Extract the (x, y) coordinate from the center of the cell holding the provided text.  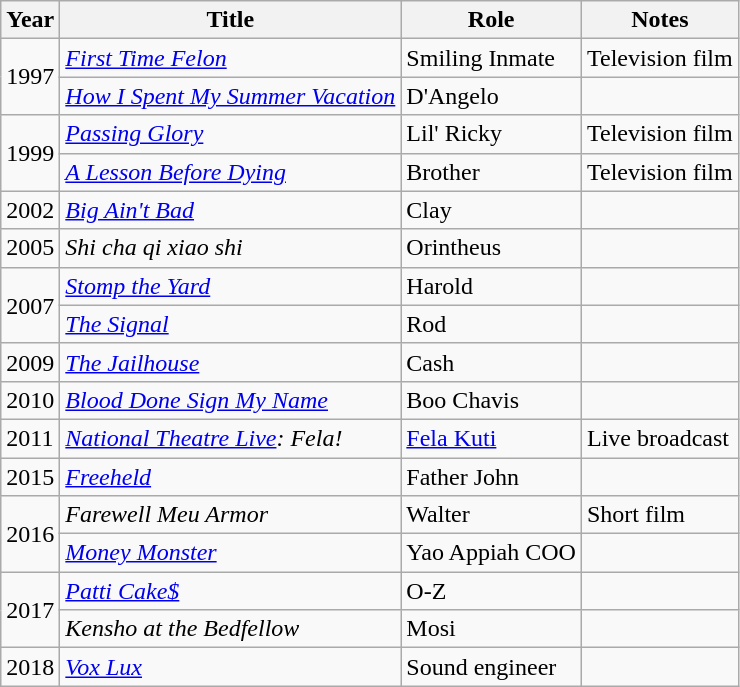
Shi cha qi xiao shi (230, 248)
Freeheld (230, 477)
Stomp the Yard (230, 286)
Father John (492, 477)
2017 (30, 610)
2015 (30, 477)
2011 (30, 438)
Live broadcast (660, 438)
Mosi (492, 629)
Boo Chavis (492, 400)
Farewell Meu Armor (230, 515)
Walter (492, 515)
Smiling Inmate (492, 58)
Role (492, 20)
1997 (30, 77)
The Signal (230, 324)
The Jailhouse (230, 362)
Patti Cake$ (230, 591)
Harold (492, 286)
Year (30, 20)
Passing Glory (230, 134)
Vox Lux (230, 667)
Lil' Ricky (492, 134)
First Time Felon (230, 58)
Big Ain't Bad (230, 210)
Clay (492, 210)
D'Angelo (492, 96)
Notes (660, 20)
2010 (30, 400)
A Lesson Before Dying (230, 172)
Cash (492, 362)
Kensho at the Bedfellow (230, 629)
Short film (660, 515)
2016 (30, 534)
2005 (30, 248)
National Theatre Live: Fela! (230, 438)
Blood Done Sign My Name (230, 400)
2009 (30, 362)
Money Monster (230, 553)
1999 (30, 153)
Sound engineer (492, 667)
O-Z (492, 591)
Fela Kuti (492, 438)
2018 (30, 667)
Orintheus (492, 248)
Brother (492, 172)
Rod (492, 324)
Yao Appiah COO (492, 553)
Title (230, 20)
2002 (30, 210)
How I Spent My Summer Vacation (230, 96)
2007 (30, 305)
